Identify which cell holds the provided text, then report its [X, Y] central coordinate. 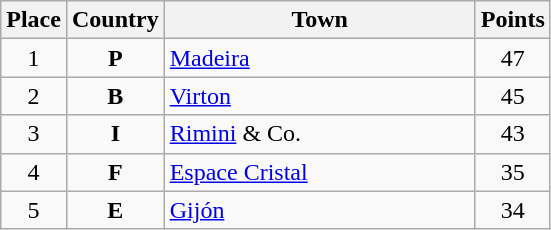
2 [34, 96]
4 [34, 172]
B [115, 96]
35 [512, 172]
34 [512, 210]
45 [512, 96]
3 [34, 134]
Madeira [320, 58]
47 [512, 58]
43 [512, 134]
Country [115, 20]
Gijón [320, 210]
1 [34, 58]
Points [512, 20]
P [115, 58]
Place [34, 20]
Virton [320, 96]
Town [320, 20]
Rimini & Co. [320, 134]
5 [34, 210]
E [115, 210]
Espace Cristal [320, 172]
F [115, 172]
I [115, 134]
